Return (x, y) of the center of cell containing provided text 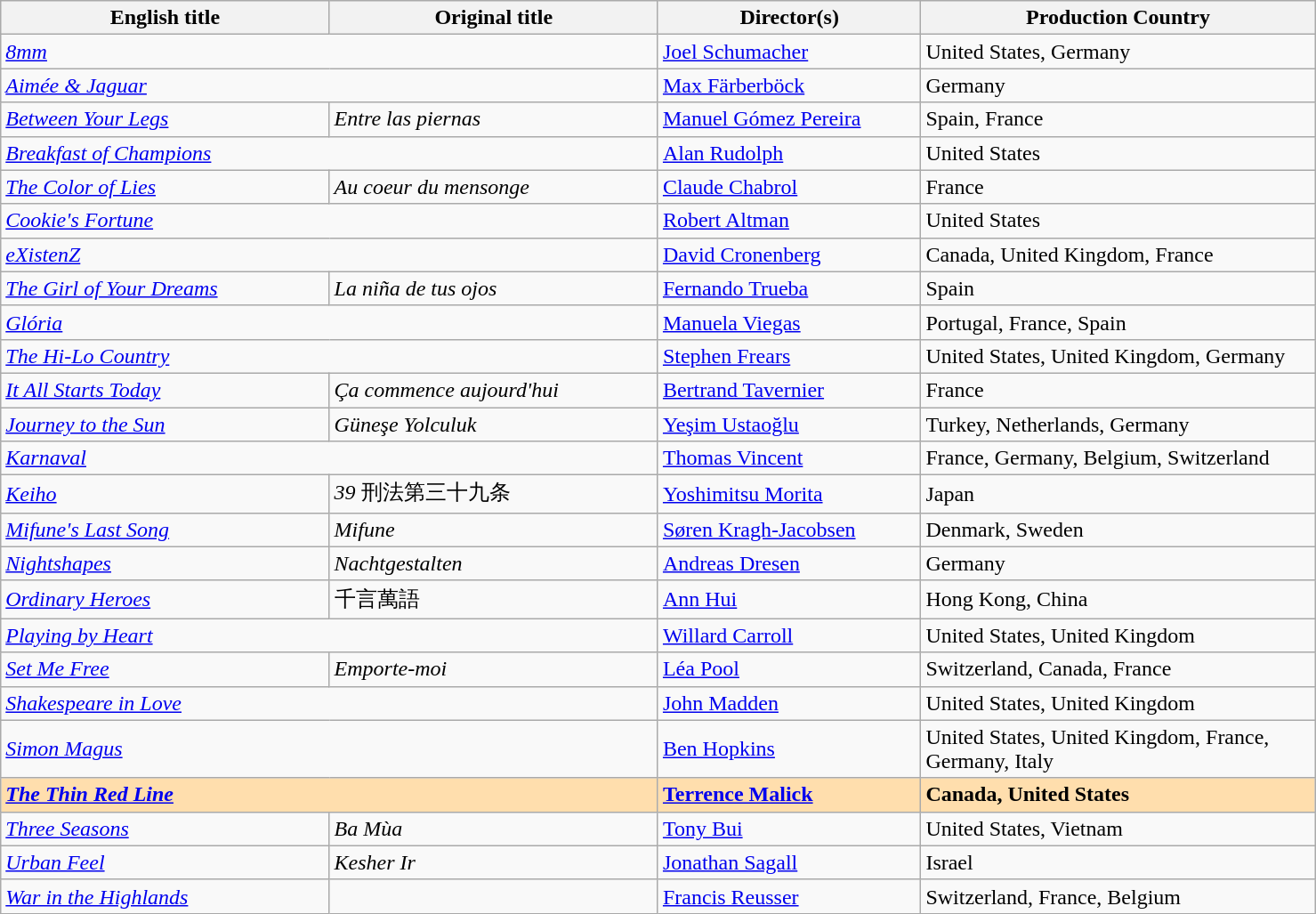
France, Germany, Belgium, Switzerland (1118, 458)
39 刑法第三十九条 (493, 495)
Jonathan Sagall (788, 862)
Yeşim Ustaoğlu (788, 425)
United States, United Kingdom, Germany (1118, 356)
8mm (329, 52)
Bertrand Tavernier (788, 390)
Manuela Viegas (788, 322)
David Cronenberg (788, 255)
Israel (1118, 862)
Thomas Vincent (788, 458)
Breakfast of Champions (329, 153)
Willard Carroll (788, 635)
Claude Chabrol (788, 187)
Güneşe Yolculuk (493, 425)
Ben Hopkins (788, 749)
United States, United Kingdom, France, Germany, Italy (1118, 749)
Manuel Gómez Pereira (788, 119)
千言萬語 (493, 600)
Set Me Free (166, 669)
Canada, United States (1118, 795)
Yoshimitsu Morita (788, 495)
Spain, France (1118, 119)
Fernando Trueba (788, 288)
Keiho (166, 495)
It All Starts Today (166, 390)
Between Your Legs (166, 119)
Production Country (1118, 18)
Turkey, Netherlands, Germany (1118, 425)
Mifune (493, 530)
Karnaval (329, 458)
Joel Schumacher (788, 52)
Francis Reusser (788, 896)
Nachtgestalten (493, 563)
Stephen Frears (788, 356)
Director(s) (788, 18)
eXistenZ (329, 255)
Léa Pool (788, 669)
La niña de tus ojos (493, 288)
Ba Mùa (493, 829)
The Hi-Lo Country (329, 356)
Andreas Dresen (788, 563)
Switzerland, Canada, France (1118, 669)
John Madden (788, 703)
United States, Germany (1118, 52)
Urban Feel (166, 862)
Switzerland, France, Belgium (1118, 896)
United States, Vietnam (1118, 829)
Canada, United Kingdom, France (1118, 255)
Emporte-moi (493, 669)
Robert Altman (788, 221)
Glória (329, 322)
Portugal, France, Spain (1118, 322)
Tony Bui (788, 829)
Cookie's Fortune (329, 221)
Entre las piernas (493, 119)
Terrence Malick (788, 795)
Søren Kragh-Jacobsen (788, 530)
War in the Highlands (166, 896)
Mifune's Last Song (166, 530)
Shakespeare in Love (329, 703)
Aimée & Jaguar (329, 85)
Simon Magus (329, 749)
Kesher Ir (493, 862)
Journey to the Sun (166, 425)
Au coeur du mensonge (493, 187)
The Color of Lies (166, 187)
The Girl of Your Dreams (166, 288)
The Thin Red Line (329, 795)
Nightshapes (166, 563)
Playing by Heart (329, 635)
Spain (1118, 288)
Denmark, Sweden (1118, 530)
Ça commence aujourd'hui (493, 390)
Hong Kong, China (1118, 600)
Japan (1118, 495)
Three Seasons (166, 829)
Ann Hui (788, 600)
Alan Rudolph (788, 153)
Ordinary Heroes (166, 600)
Original title (493, 18)
Max Färberböck (788, 85)
English title (166, 18)
